Detect which cell encompasses the target text, then output its (X, Y) center coordinate. 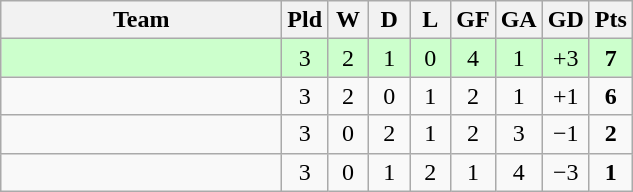
7 (610, 58)
D (390, 20)
Team (142, 20)
+1 (566, 96)
L (430, 20)
−3 (566, 172)
GA (518, 20)
Pld (305, 20)
Pts (610, 20)
GD (566, 20)
GF (473, 20)
+3 (566, 58)
W (348, 20)
6 (610, 96)
−1 (566, 134)
